Locate the cell with the specified text and output its [X, Y] center coordinate. 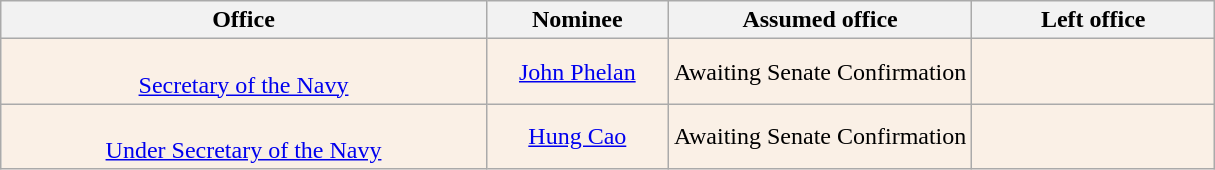
Assumed office [820, 20]
Office [244, 20]
Hung Cao [577, 136]
Nominee [577, 20]
John Phelan [577, 72]
Left office [1094, 20]
Secretary of the Navy [244, 72]
Under Secretary of the Navy [244, 136]
